Extract the (x, y) coordinate from the center of the cell holding the provided text.  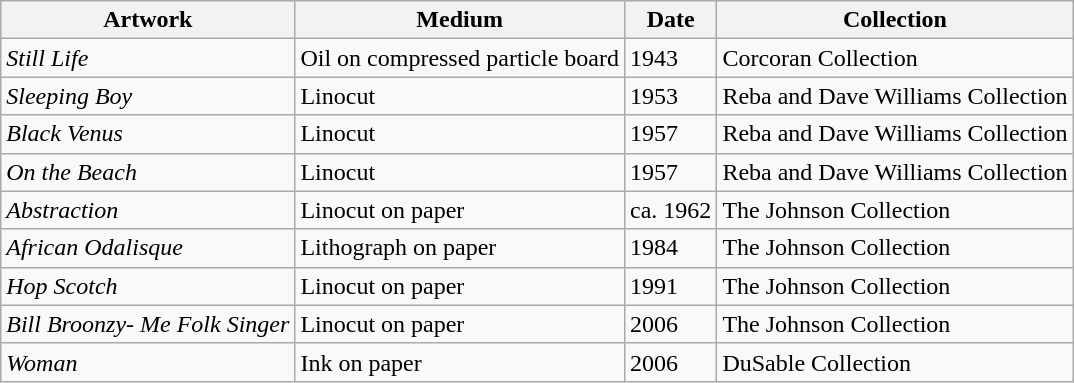
1953 (670, 96)
Black Venus (148, 134)
Hop Scotch (148, 286)
1991 (670, 286)
African Odalisque (148, 248)
Date (670, 20)
Abstraction (148, 210)
Still Life (148, 58)
Ink on paper (460, 362)
Collection (895, 20)
Artwork (148, 20)
Sleeping Boy (148, 96)
DuSable Collection (895, 362)
Woman (148, 362)
Corcoran Collection (895, 58)
1943 (670, 58)
ca. 1962 (670, 210)
1984 (670, 248)
Bill Broonzy- Me Folk Singer (148, 324)
Medium (460, 20)
Oil on compressed particle board (460, 58)
On the Beach (148, 172)
Lithograph on paper (460, 248)
